Identify which cell holds the provided text, then report its (x, y) central coordinate. 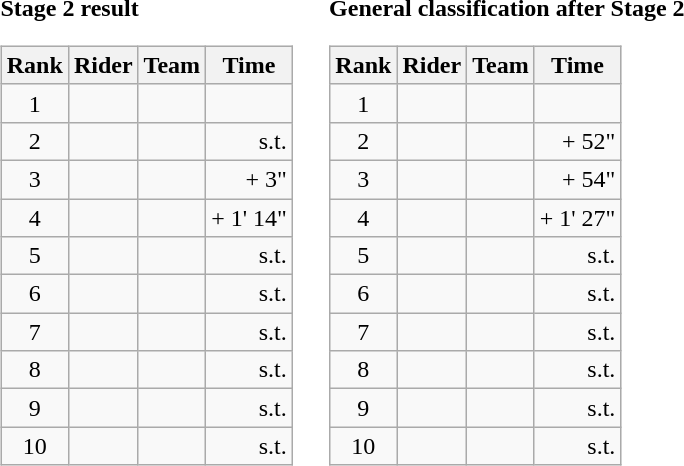
+ 1' 27" (578, 217)
+ 1' 14" (250, 217)
+ 54" (578, 179)
+ 3" (250, 179)
+ 52" (578, 141)
